For the text-containing cell, return its midpoint in (x, y) coordinate format. 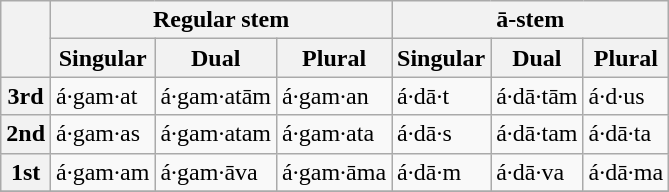
á·gam·atam (216, 134)
1st (26, 172)
á·dā·tam (537, 134)
á·dā·ma (626, 172)
2nd (26, 134)
3rd (26, 96)
á·gam·at (103, 96)
á·dā·tām (537, 96)
á·dā·t (442, 96)
ā-stem (530, 20)
á·dā·m (442, 172)
á·gam·am (103, 172)
á·gam·āma (334, 172)
Regular stem (222, 20)
á·dā·s (442, 134)
á·dā·ta (626, 134)
á·gam·an (334, 96)
á·gam·atām (216, 96)
á·d·us (626, 96)
á·gam·ata (334, 134)
á·gam·āva (216, 172)
á·gam·as (103, 134)
á·dā·va (537, 172)
